For the text-containing cell, return its midpoint in (x, y) coordinate format. 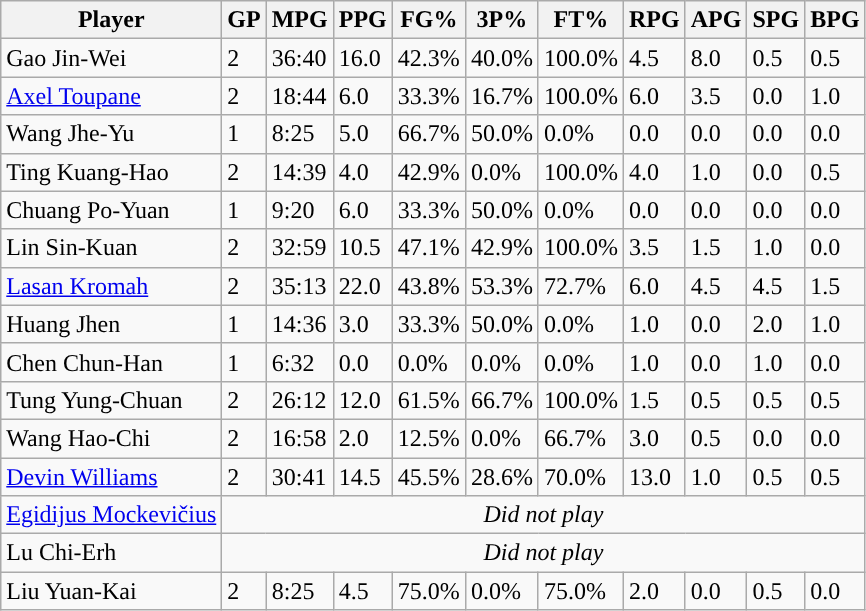
12.0 (362, 400)
40.0% (502, 58)
Egidijus Mockevičius (112, 515)
9:20 (300, 210)
16.7% (502, 96)
5.0 (362, 134)
16.0 (362, 58)
Wang Hao-Chi (112, 438)
14:39 (300, 172)
GP (244, 20)
Liu Yuan-Kai (112, 591)
28.6% (502, 477)
61.5% (428, 400)
Lu Chi-Erh (112, 553)
6:32 (300, 362)
SPG (776, 20)
70.0% (580, 477)
13.0 (654, 477)
47.1% (428, 248)
26:12 (300, 400)
PPG (362, 20)
Huang Jhen (112, 324)
36:40 (300, 58)
35:13 (300, 286)
Devin Williams (112, 477)
42.3% (428, 58)
12.5% (428, 438)
BPG (835, 20)
FG% (428, 20)
Axel Toupane (112, 96)
22.0 (362, 286)
APG (716, 20)
Lin Sin-Kuan (112, 248)
8.0 (716, 58)
30:41 (300, 477)
14.5 (362, 477)
3P% (502, 20)
RPG (654, 20)
Wang Jhe-Yu (112, 134)
10.5 (362, 248)
32:59 (300, 248)
Chen Chun-Han (112, 362)
Gao Jin-Wei (112, 58)
14:36 (300, 324)
72.7% (580, 286)
Chuang Po-Yuan (112, 210)
53.3% (502, 286)
43.8% (428, 286)
45.5% (428, 477)
Player (112, 20)
Lasan Kromah (112, 286)
Ting Kuang-Hao (112, 172)
16:58 (300, 438)
Tung Yung-Chuan (112, 400)
MPG (300, 20)
FT% (580, 20)
18:44 (300, 96)
